Return (x, y) of the center of cell containing provided text 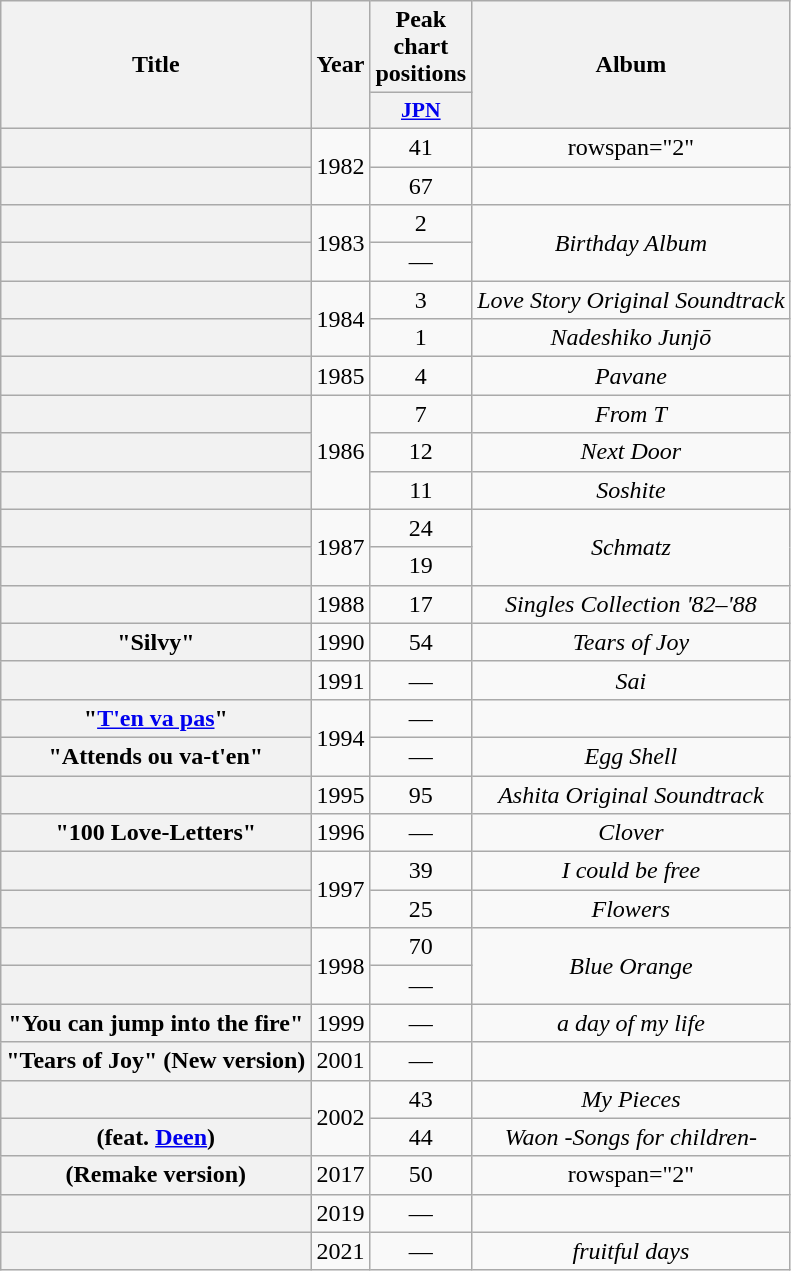
67 (421, 185)
Love Story Original Soundtrack (631, 300)
7 (421, 414)
17 (421, 604)
"You can jump into the fire" (156, 1023)
1996 (340, 833)
Egg Shell (631, 756)
2017 (340, 1175)
1998 (340, 966)
1982 (340, 166)
Birthday Album (631, 243)
1995 (340, 795)
39 (421, 871)
4 (421, 376)
Pavane (631, 376)
a day of my life (631, 1023)
"T'en va pas" (156, 718)
(feat. Deen) (156, 1137)
1990 (340, 642)
3 (421, 300)
Flowers (631, 909)
95 (421, 795)
1984 (340, 319)
"Attends ou va-t'en" (156, 756)
44 (421, 1137)
I could be free (631, 871)
24 (421, 528)
11 (421, 490)
1999 (340, 1023)
"100 Love-Letters" (156, 833)
My Pieces (631, 1099)
Year (340, 65)
Peak chart positions (421, 47)
2019 (340, 1213)
70 (421, 947)
1983 (340, 243)
1988 (340, 604)
Tears of Joy (631, 642)
"Tears of Joy" (New version) (156, 1061)
fruitful days (631, 1251)
"Silvy" (156, 642)
Soshite (631, 490)
From T (631, 414)
50 (421, 1175)
Singles Collection '82–'88 (631, 604)
Clover (631, 833)
1985 (340, 376)
1994 (340, 737)
Schmatz (631, 547)
Blue Orange (631, 966)
Album (631, 65)
Title (156, 65)
12 (421, 452)
1986 (340, 452)
2001 (340, 1061)
1997 (340, 890)
43 (421, 1099)
19 (421, 566)
Sai (631, 680)
2021 (340, 1251)
2002 (340, 1118)
25 (421, 909)
Waon -Songs for children- (631, 1137)
54 (421, 642)
1991 (340, 680)
41 (421, 147)
Next Door (631, 452)
JPN (421, 111)
Nadeshiko Junjō (631, 338)
(Remake version) (156, 1175)
Ashita Original Soundtrack (631, 795)
1987 (340, 547)
1 (421, 338)
2 (421, 224)
